For the text-containing cell, return its midpoint in (x, y) coordinate format. 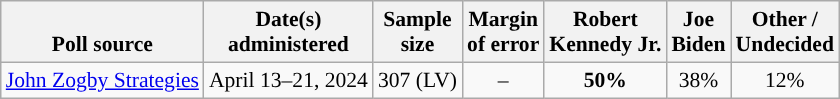
– (503, 80)
307 (LV) (418, 80)
50% (605, 80)
RobertKennedy Jr. (605, 32)
JoeBiden (698, 32)
12% (784, 80)
Samplesize (418, 32)
Date(s)administered (288, 32)
John Zogby Strategies (102, 80)
Marginof error (503, 32)
Poll source (102, 32)
38% (698, 80)
Other /Undecided (784, 32)
April 13–21, 2024 (288, 80)
